Scan for the cell matching the given text and deliver its [x, y] coordinate at center. 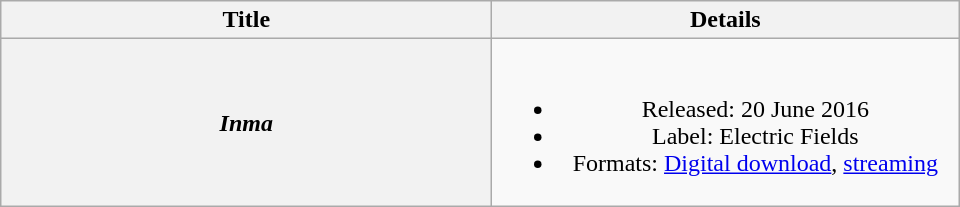
Title [246, 20]
Released: 20 June 2016Label: Electric FieldsFormats: Digital download, streaming [726, 122]
Details [726, 20]
Inma [246, 122]
